Capture the cell that displays the provided text and extract its (X, Y) central coordinate. 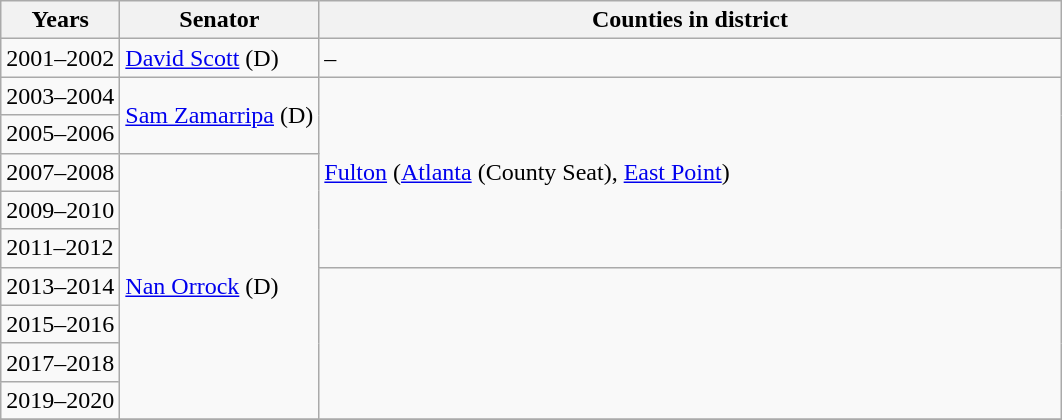
2015–2016 (60, 324)
2003–2004 (60, 96)
2005–2006 (60, 134)
Sam Zamarripa (D) (220, 115)
2017–2018 (60, 362)
Senator (220, 20)
2009–2010 (60, 210)
2001–2002 (60, 58)
Fulton (Atlanta (County Seat), East Point) (690, 172)
Years (60, 20)
– (690, 58)
Nan Orrock (D) (220, 286)
2007–2008 (60, 172)
David Scott (D) (220, 58)
2019–2020 (60, 400)
Counties in district (690, 20)
2011–2012 (60, 248)
2013–2014 (60, 286)
